Detect which cell encompasses the target text, then output its [X, Y] center coordinate. 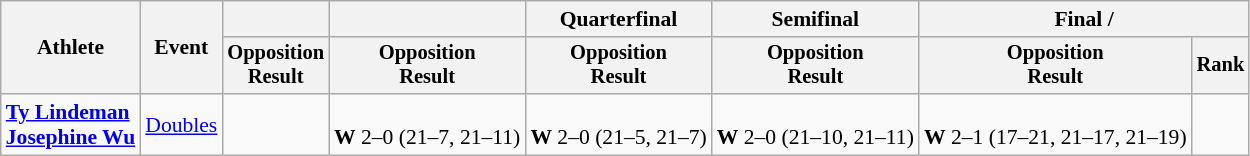
Semifinal [816, 19]
W 2–0 (21–5, 21–7) [618, 124]
W 2–1 (17–21, 21–17, 21–19) [1056, 124]
W 2–0 (21–7, 21–11) [427, 124]
W 2–0 (21–10, 21–11) [816, 124]
Event [181, 48]
Quarterfinal [618, 19]
Doubles [181, 124]
Ty LindemanJosephine Wu [71, 124]
Athlete [71, 48]
Final / [1084, 19]
Rank [1221, 66]
